Capture the cell that displays the provided text and extract its (x, y) central coordinate. 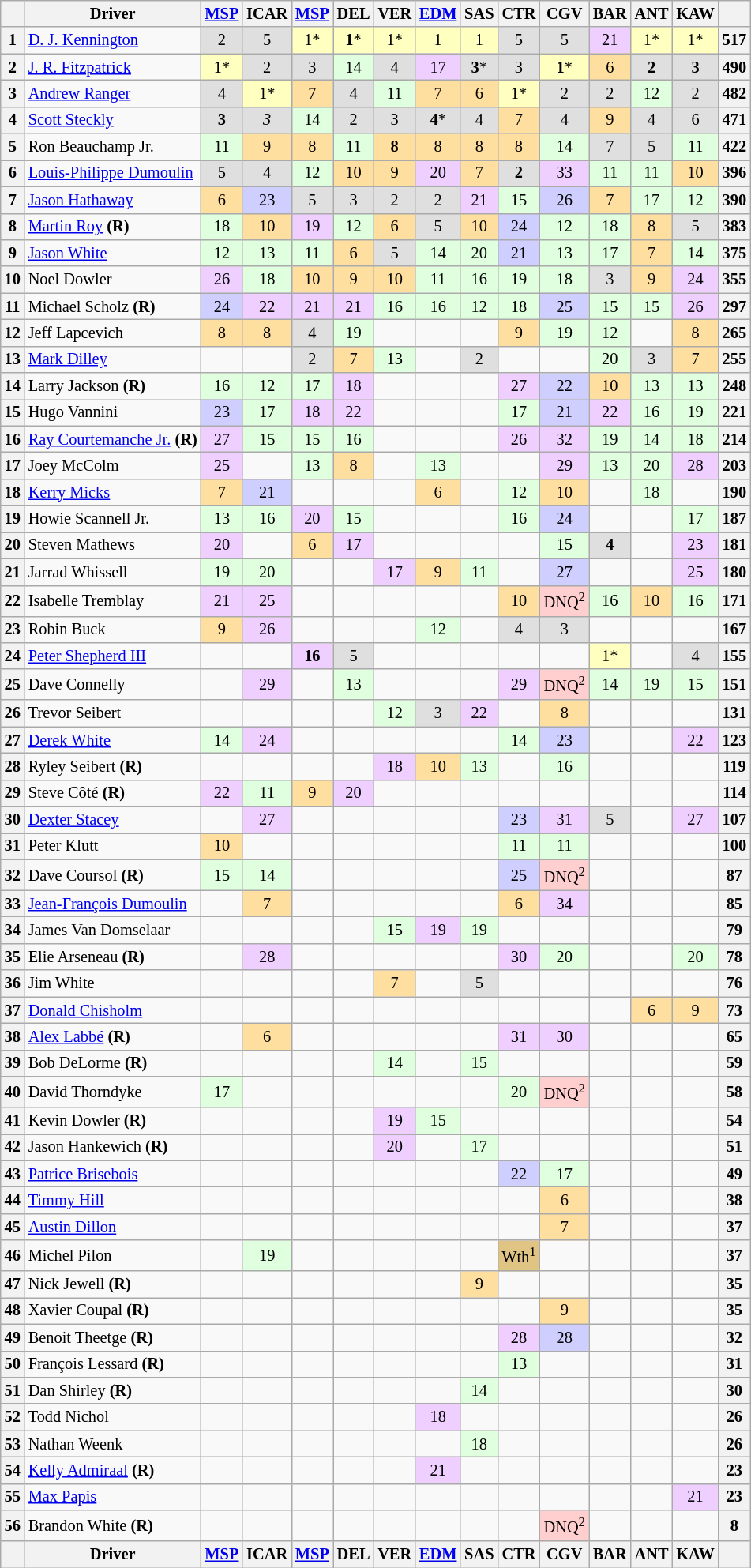
Peter Shepherd III (113, 656)
265 (734, 333)
Elie Arseneau (R) (113, 957)
J. R. Fitzpatrick (113, 67)
73 (734, 1010)
390 (734, 200)
517 (734, 40)
171 (734, 600)
119 (734, 766)
Dave Connelly (113, 684)
43 (13, 1174)
James Van Domselaar (113, 931)
155 (734, 656)
383 (734, 227)
107 (734, 820)
Bob DeLorme (R) (113, 1063)
Howie Scannell Jr. (113, 519)
48 (13, 1310)
100 (734, 846)
39 (13, 1063)
45 (13, 1227)
Mark Dilley (113, 359)
Patrice Brisebois (113, 1174)
221 (734, 412)
3* (479, 67)
59 (734, 1063)
Jason White (113, 253)
78 (734, 957)
248 (734, 386)
52 (13, 1417)
490 (734, 67)
471 (734, 120)
Martin Roy (R) (113, 227)
46 (13, 1256)
Michel Pilon (113, 1256)
187 (734, 519)
297 (734, 306)
Joey McColm (113, 465)
Jarrad Whissell (113, 572)
190 (734, 492)
Jason Hathaway (113, 200)
Noel Dowler (113, 280)
D. J. Kennington (113, 40)
255 (734, 359)
Scott Steckly (113, 120)
114 (734, 793)
203 (734, 465)
Kerry Micks (113, 492)
355 (734, 280)
Jim White (113, 983)
Steven Mathews (113, 545)
375 (734, 253)
Jeff Lapcevich (113, 333)
47 (13, 1284)
Jean-François Dumoulin (113, 904)
Austin Dillon (113, 1227)
482 (734, 93)
396 (734, 173)
181 (734, 545)
Michael Scholz (R) (113, 306)
Dan Shirley (R) (113, 1390)
214 (734, 439)
Peter Klutt (113, 846)
55 (13, 1497)
Dexter Stacey (113, 820)
Ryley Seibert (R) (113, 766)
Max Papis (113, 1497)
Andrew Ranger (113, 93)
Alex Labbé (R) (113, 1036)
Todd Nichol (113, 1417)
Donald Chisholm (113, 1010)
Ray Courtemanche Jr. (R) (113, 439)
Steve Côté (R) (113, 793)
167 (734, 630)
79 (734, 931)
Nathan Weenk (113, 1444)
Kevin Dowler (R) (113, 1120)
53 (13, 1444)
151 (734, 684)
Brandon White (R) (113, 1526)
Nick Jewell (R) (113, 1284)
Kelly Admiraal (R) (113, 1470)
87 (734, 875)
Ron Beauchamp Jr. (113, 147)
422 (734, 147)
41 (13, 1120)
44 (13, 1200)
123 (734, 740)
76 (734, 983)
Hugo Vannini (113, 412)
56 (13, 1526)
40 (13, 1092)
85 (734, 904)
Xavier Coupal (R) (113, 1310)
Dave Coursol (R) (113, 875)
Jason Hankewich (R) (113, 1147)
Louis-Philippe Dumoulin (113, 173)
65 (734, 1036)
50 (13, 1364)
Wth1 (518, 1256)
Isabelle Tremblay (113, 600)
42 (13, 1147)
180 (734, 572)
36 (13, 983)
Larry Jackson (R) (113, 386)
131 (734, 713)
David Thorndyke (113, 1092)
4* (437, 120)
Benoit Theetge (R) (113, 1337)
58 (734, 1092)
François Lessard (R) (113, 1364)
Trevor Seibert (113, 713)
Timmy Hill (113, 1200)
Robin Buck (113, 630)
Derek White (113, 740)
